Return (X, Y) of the center of cell containing provided text 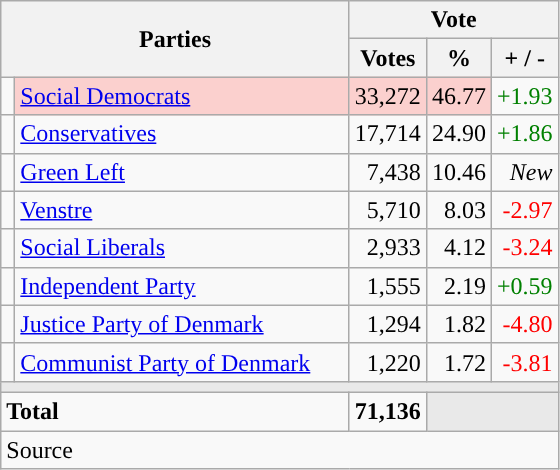
24.90 (458, 134)
1.72 (458, 362)
1,294 (388, 324)
7,438 (388, 172)
Vote (454, 20)
+ / - (524, 58)
Green Left (182, 172)
+0.59 (524, 286)
-2.97 (524, 210)
8.03 (458, 210)
Justice Party of Denmark (182, 324)
-4.80 (524, 324)
Conservatives (182, 134)
10.46 (458, 172)
1,220 (388, 362)
71,136 (388, 411)
+1.86 (524, 134)
Independent Party (182, 286)
2,933 (388, 248)
-3.81 (524, 362)
33,272 (388, 96)
-3.24 (524, 248)
% (458, 58)
46.77 (458, 96)
Parties (176, 39)
Votes (388, 58)
1,555 (388, 286)
Total (176, 411)
Venstre (182, 210)
17,714 (388, 134)
Social Liberals (182, 248)
Communist Party of Denmark (182, 362)
4.12 (458, 248)
New (524, 172)
2.19 (458, 286)
Source (280, 449)
5,710 (388, 210)
Social Democrats (182, 96)
+1.93 (524, 96)
1.82 (458, 324)
